Capture the cell that displays the provided text and extract its (X, Y) central coordinate. 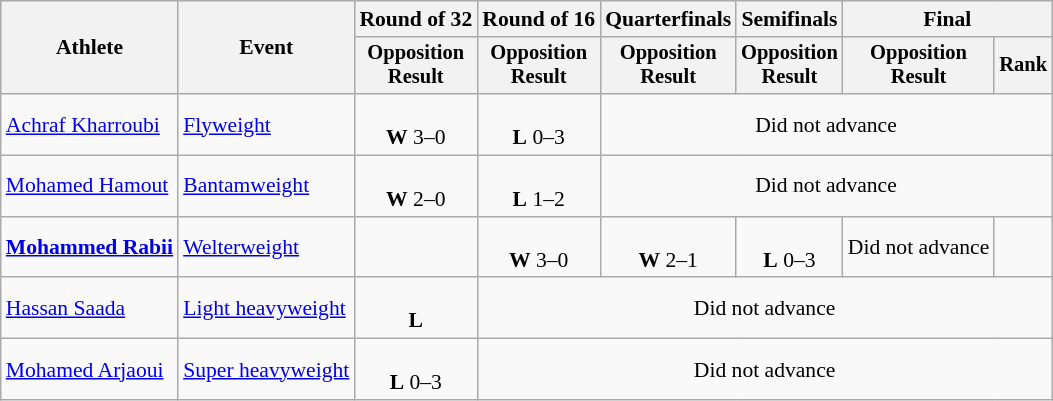
Round of 32 (416, 19)
Bantamweight (266, 186)
Quarterfinals (668, 19)
L (416, 308)
Athlete (90, 48)
Final (948, 19)
Achraf Kharroubi (90, 124)
Mohamed Hamout (90, 186)
Light heavyweight (266, 308)
Semifinals (790, 19)
L 1–2 (538, 186)
Event (266, 48)
Mohamed Arjaoui (90, 370)
Rank (1023, 66)
Welterweight (266, 248)
W 2–0 (416, 186)
Round of 16 (538, 19)
Flyweight (266, 124)
Mohammed Rabii (90, 248)
Super heavyweight (266, 370)
Hassan Saada (90, 308)
W 2–1 (668, 248)
